For the text-containing cell, return its midpoint in (X, Y) coordinate format. 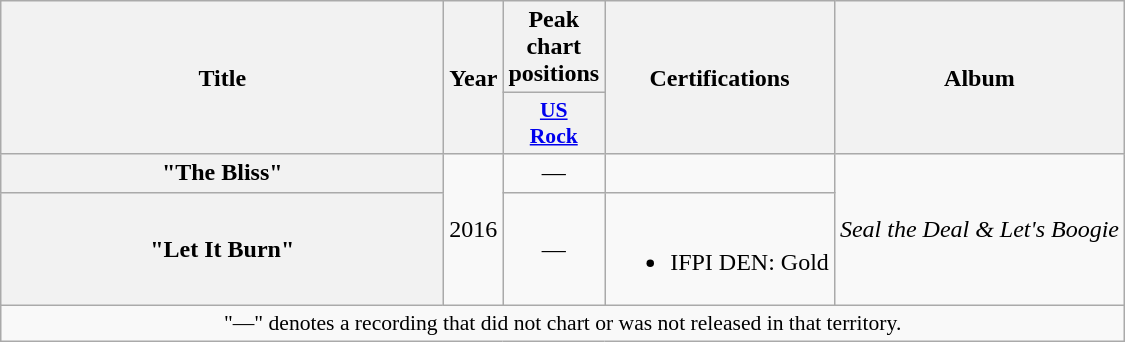
Album (979, 78)
Certifications (720, 78)
"—" denotes a recording that did not chart or was not released in that territory. (563, 323)
"Let It Burn" (222, 248)
USRock (554, 124)
Peak chart positions (554, 47)
Year (474, 78)
IFPI DEN: Gold (720, 248)
Seal the Deal & Let's Boogie (979, 230)
"The Bliss" (222, 173)
Title (222, 78)
2016 (474, 230)
